For the text-containing cell, return its midpoint in [x, y] coordinate format. 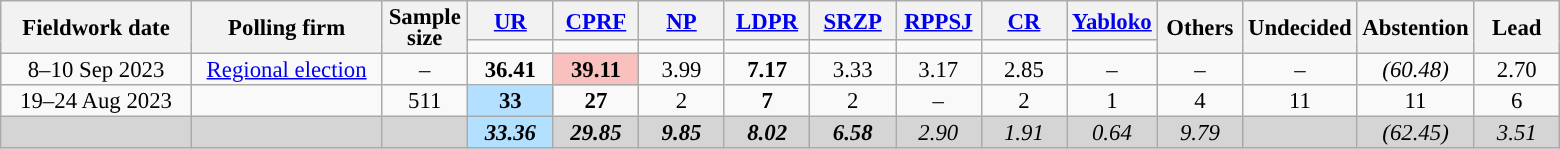
2.90 [939, 133]
6 [1517, 101]
3.33 [853, 70]
4 [1200, 101]
CPRF [596, 20]
Others [1200, 28]
9.79 [1200, 133]
7 [767, 101]
Abstention [1416, 28]
Undecided [1300, 28]
9.85 [682, 133]
LDPR [767, 20]
Regional election [286, 70]
SRZP [853, 20]
7.17 [767, 70]
36.41 [511, 70]
(60.48) [1416, 70]
8.02 [767, 133]
27 [596, 101]
33.36 [511, 133]
19–24 Aug 2023 [96, 101]
2.85 [1024, 70]
1.91 [1024, 133]
6.58 [853, 133]
2.70 [1517, 70]
29.85 [596, 133]
Lead [1517, 28]
Samplesize [425, 28]
1 [1112, 101]
3.51 [1517, 133]
CR [1024, 20]
RPPSJ [939, 20]
Fieldwork date [96, 28]
NP [682, 20]
3.99 [682, 70]
3.17 [939, 70]
Polling firm [286, 28]
8–10 Sep 2023 [96, 70]
UR [511, 20]
Yabloko [1112, 20]
39.11 [596, 70]
33 [511, 101]
(62.45) [1416, 133]
0.64 [1112, 133]
511 [425, 101]
